For the text-containing cell, return its midpoint in [X, Y] coordinate format. 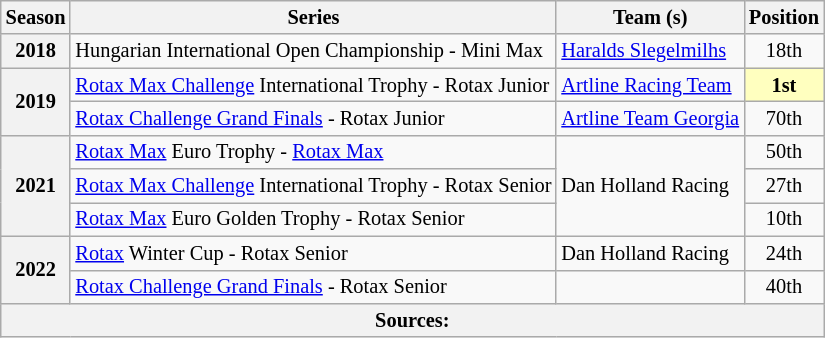
2018 [36, 51]
Team (s) [650, 17]
Season [36, 17]
Series [313, 17]
40th [784, 287]
50th [784, 152]
18th [784, 51]
2021 [36, 186]
2019 [36, 102]
Hungarian International Open Championship - Mini Max [313, 51]
1st [784, 85]
Artline Racing Team [650, 85]
Sources: [412, 320]
70th [784, 118]
Rotax Winter Cup - Rotax Senior [313, 253]
Rotax Max Challenge International Trophy - Rotax Junior [313, 85]
Rotax Max Euro Golden Trophy - Rotax Senior [313, 219]
Rotax Challenge Grand Finals - Rotax Senior [313, 287]
Rotax Max Euro Trophy - Rotax Max [313, 152]
24th [784, 253]
Haralds Slegelmilhs [650, 51]
Artline Team Georgia [650, 118]
Rotax Max Challenge International Trophy - Rotax Senior [313, 186]
Position [784, 17]
27th [784, 186]
Rotax Challenge Grand Finals - Rotax Junior [313, 118]
2022 [36, 270]
10th [784, 219]
